Determine the [X, Y] coordinate at the center of the cell enclosing the given text.  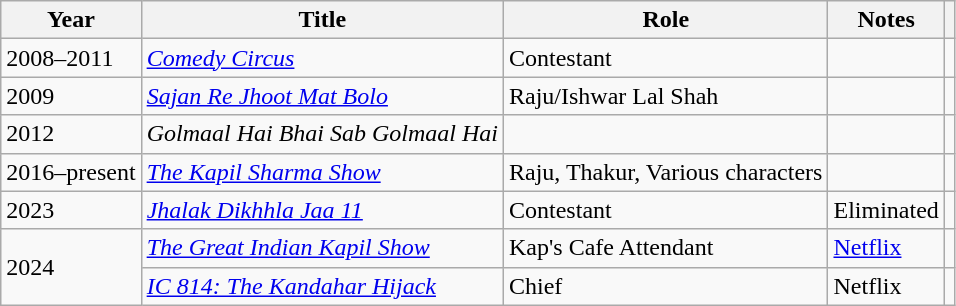
Eliminated [886, 210]
2012 [71, 134]
Kap's Cafe Attendant [666, 248]
Comedy Circus [322, 58]
Golmaal Hai Bhai Sab Golmaal Hai [322, 134]
The Kapil Sharma Show [322, 172]
Year [71, 20]
2009 [71, 96]
Role [666, 20]
IC 814: The Kandahar Hijack [322, 286]
Sajan Re Jhoot Mat Bolo [322, 96]
Raju/Ishwar Lal Shah [666, 96]
Chief [666, 286]
2016–present [71, 172]
2023 [71, 210]
Notes [886, 20]
2008–2011 [71, 58]
Jhalak Dikhhla Jaa 11 [322, 210]
Raju, Thakur, Various characters [666, 172]
2024 [71, 267]
The Great Indian Kapil Show [322, 248]
Title [322, 20]
